Return the [x, y] coordinate for the center point of the cell that contains the specified text.  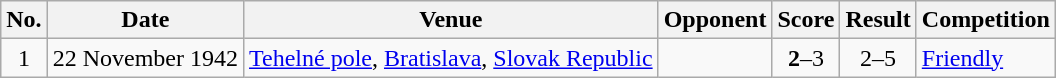
2–5 [878, 58]
Venue [452, 20]
2–3 [806, 58]
Score [806, 20]
Friendly [986, 58]
Tehelné pole, Bratislava, Slovak Republic [452, 58]
Opponent [715, 20]
1 [24, 58]
Result [878, 20]
Competition [986, 20]
No. [24, 20]
22 November 1942 [145, 58]
Date [145, 20]
